Locate the cell with the specified text and output its [x, y] center coordinate. 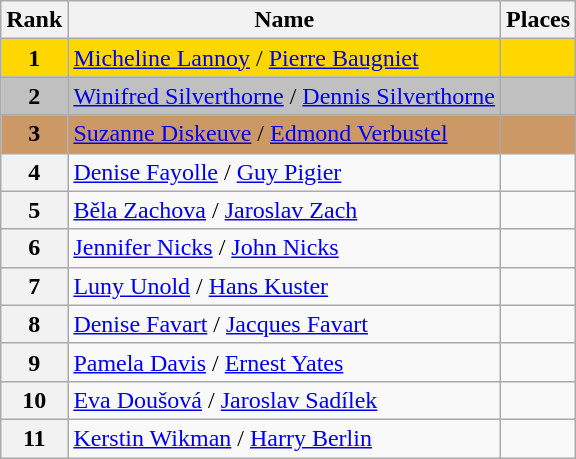
Micheline Lannoy / Pierre Baugniet [284, 58]
3 [34, 134]
Rank [34, 20]
7 [34, 286]
Name [284, 20]
Luny Unold / Hans Kuster [284, 286]
Běla Zachova / Jaroslav Zach [284, 210]
Jennifer Nicks / John Nicks [284, 248]
Winifred Silverthorne / Dennis Silverthorne [284, 96]
Denise Favart / Jacques Favart [284, 324]
9 [34, 362]
Eva Doušová / Jaroslav Sadílek [284, 400]
8 [34, 324]
4 [34, 172]
11 [34, 438]
Suzanne Diskeuve / Edmond Verbustel [284, 134]
5 [34, 210]
10 [34, 400]
6 [34, 248]
Places [538, 20]
1 [34, 58]
Pamela Davis / Ernest Yates [284, 362]
Denise Fayolle / Guy Pigier [284, 172]
Kerstin Wikman / Harry Berlin [284, 438]
2 [34, 96]
